Scan for the cell matching the given text and deliver its [X, Y] coordinate at center. 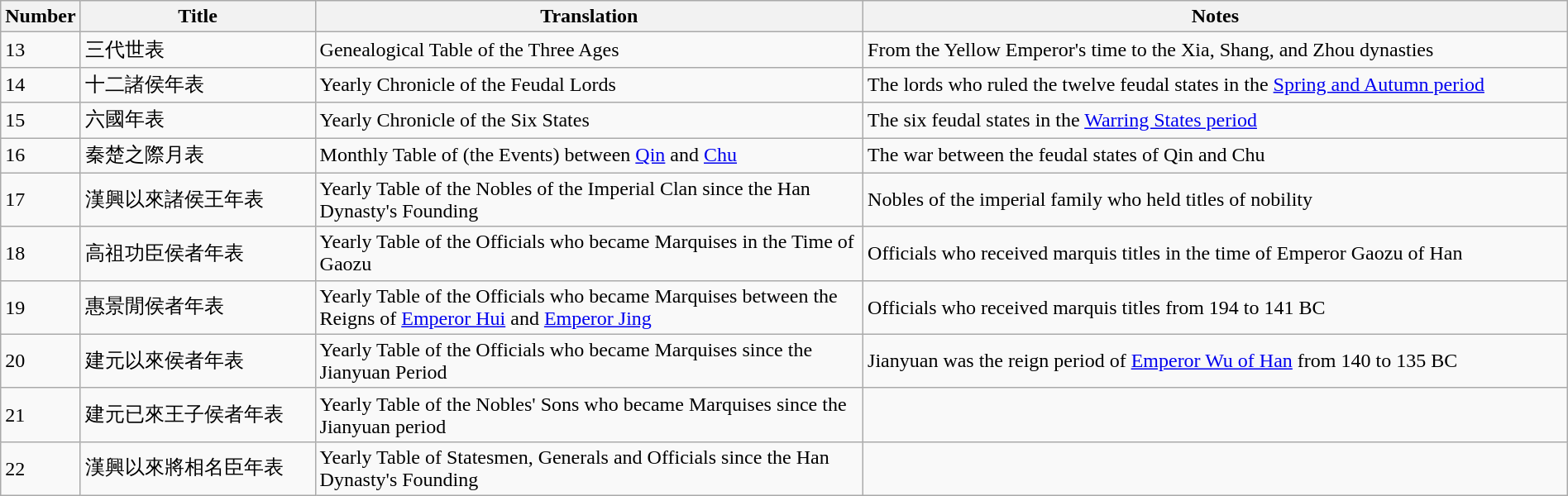
Yearly Table of Statesmen, Generals and Officials since the Han Dynasty's Founding [589, 468]
Yearly Chronicle of the Feudal Lords [589, 84]
Translation [589, 17]
16 [41, 155]
Genealogical Table of the Three Ages [589, 50]
The lords who ruled the twelve feudal states in the Spring and Autumn period [1216, 84]
The six feudal states in the Warring States period [1216, 121]
Number [41, 17]
Officials who received marquis titles from 194 to 141 BC [1216, 308]
From the Yellow Emperor's time to the Xia, Shang, and Zhou dynasties [1216, 50]
Yearly Table of the Nobles of the Imperial Clan since the Han Dynasty's Founding [589, 200]
建元已來王子侯者年表 [198, 415]
Yearly Table of the Officials who became Marquises in the Time of Gaozu [589, 253]
漢興以來諸侯王年表 [198, 200]
21 [41, 415]
13 [41, 50]
Yearly Chronicle of the Six States [589, 121]
六國年表 [198, 121]
14 [41, 84]
三代世表 [198, 50]
Officials who received marquis titles in the time of Emperor Gaozu of Han [1216, 253]
Nobles of the imperial family who held titles of nobility [1216, 200]
Title [198, 17]
Jianyuan was the reign period of Emperor Wu of Han from 140 to 135 BC [1216, 360]
秦楚之際月表 [198, 155]
Yearly Table of the Nobles' Sons who became Marquises since the Jianyuan period [589, 415]
高祖功臣侯者年表 [198, 253]
The war between the feudal states of Qin and Chu [1216, 155]
19 [41, 308]
20 [41, 360]
漢興以來將相名臣年表 [198, 468]
Notes [1216, 17]
惠景閒侯者年表 [198, 308]
建元以來侯者年表 [198, 360]
22 [41, 468]
17 [41, 200]
15 [41, 121]
Yearly Table of the Officials who became Marquises since the Jianyuan Period [589, 360]
Monthly Table of (the Events) between Qin and Chu [589, 155]
Yearly Table of the Officials who became Marquises between the Reigns of Emperor Hui and Emperor Jing [589, 308]
18 [41, 253]
十二諸侯年表 [198, 84]
